Capture the cell that displays the provided text and extract its (X, Y) central coordinate. 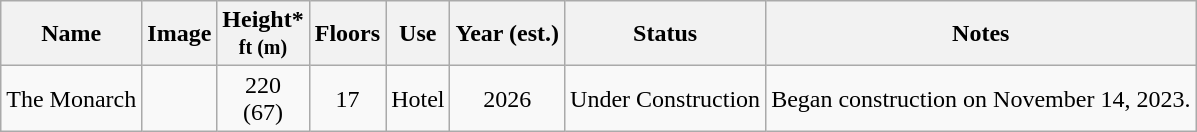
Status (666, 34)
The Monarch (72, 98)
Name (72, 34)
220(67) (263, 98)
Notes (981, 34)
Height*ft (m) (263, 34)
Use (418, 34)
2026 (508, 98)
17 (347, 98)
Year (est.) (508, 34)
Floors (347, 34)
Under Construction (666, 98)
Began construction on November 14, 2023. (981, 98)
Hotel (418, 98)
Image (180, 34)
